Return the (x, y) coordinate for the center point of the cell that contains the specified text.  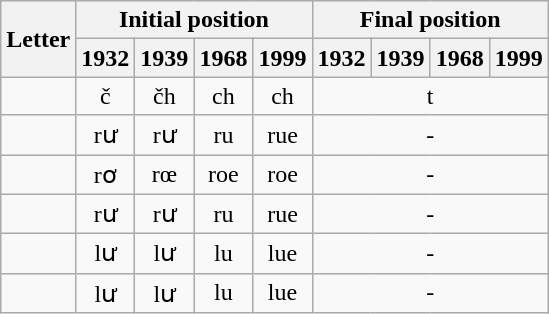
t (430, 96)
Letter (38, 39)
rœ (164, 174)
Initial position (194, 20)
čh (164, 96)
č (106, 96)
rơ (106, 174)
Final position (430, 20)
